Pinpoint the cell where the given text exists, returning its (X, Y) midpoint coordinate. 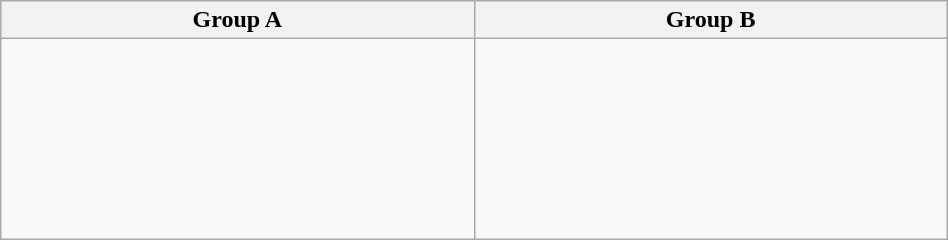
Group B (710, 20)
Group A (238, 20)
